Pinpoint the cell where the given text exists, returning its (X, Y) midpoint coordinate. 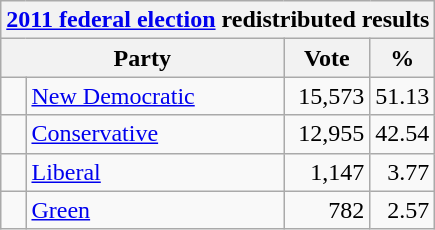
1,147 (327, 172)
2.57 (402, 210)
Liberal (155, 172)
782 (327, 210)
Green (155, 210)
Party (142, 58)
51.13 (402, 96)
New Democratic (155, 96)
42.54 (402, 134)
% (402, 58)
15,573 (327, 96)
2011 federal election redistributed results (218, 20)
Conservative (155, 134)
3.77 (402, 172)
Vote (327, 58)
12,955 (327, 134)
